Determine the (x, y) coordinate at the center of the cell enclosing the given text.  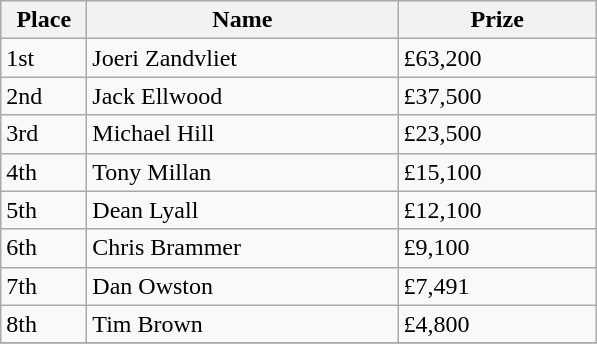
5th (44, 210)
£9,100 (498, 248)
£15,100 (498, 172)
Chris Brammer (242, 248)
1st (44, 58)
£63,200 (498, 58)
Michael Hill (242, 134)
Joeri Zandvliet (242, 58)
£37,500 (498, 96)
Dan Owston (242, 286)
3rd (44, 134)
£4,800 (498, 324)
Tony Millan (242, 172)
£7,491 (498, 286)
Prize (498, 20)
6th (44, 248)
Dean Lyall (242, 210)
Jack Ellwood (242, 96)
£23,500 (498, 134)
4th (44, 172)
Tim Brown (242, 324)
7th (44, 286)
Name (242, 20)
Place (44, 20)
8th (44, 324)
£12,100 (498, 210)
2nd (44, 96)
